Determine the (x, y) coordinate at the center of the cell enclosing the given text.  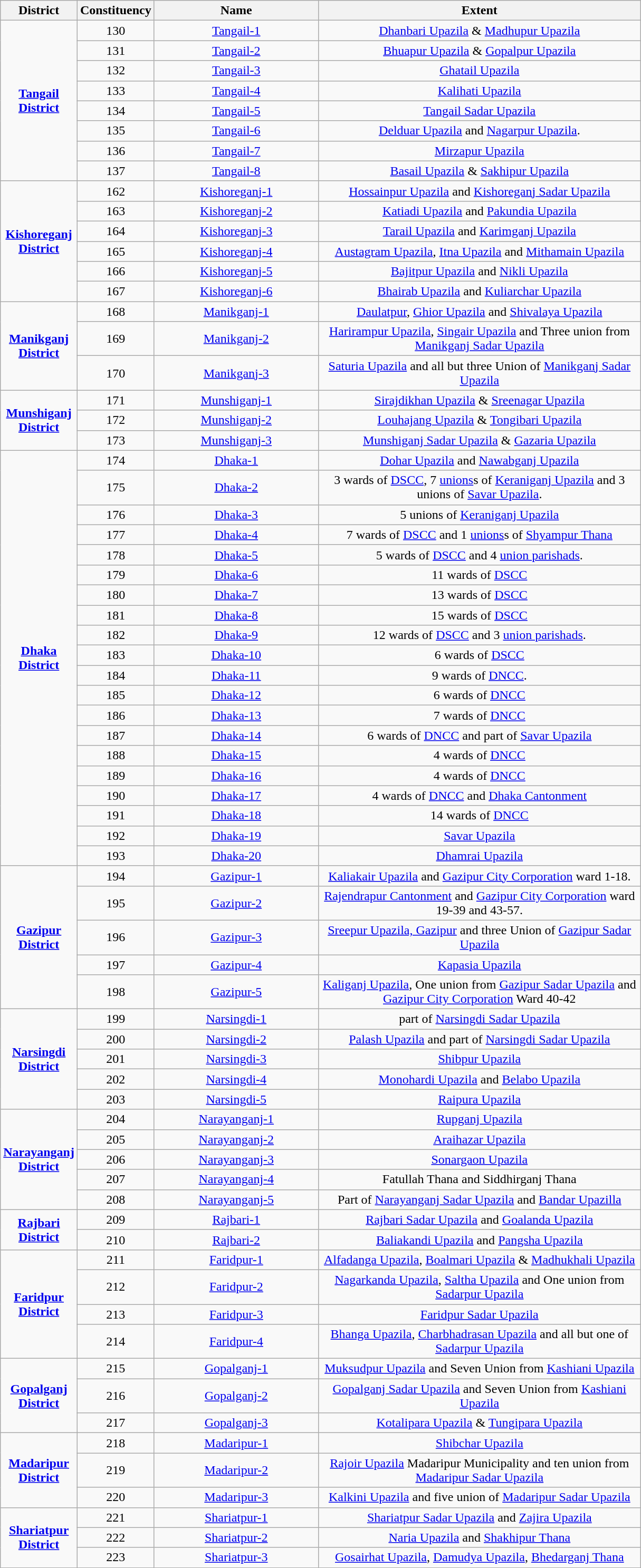
Munshiganj-1 (236, 400)
Gazipur-2 (236, 903)
195 (116, 903)
167 (116, 292)
Tangail-8 (236, 171)
Bhuapur Upazila & Gopalpur Upazila (479, 51)
Madaripur-1 (236, 1443)
Dhaka-20 (236, 856)
Narsingdi-4 (236, 1079)
Madaripur-3 (236, 1497)
12 wards of DSCC and 3 union parishads. (479, 635)
Gazipur-5 (236, 992)
Faridpur-2 (236, 1286)
Madaripur-2 (236, 1470)
7 wards of DNCC (479, 715)
214 (116, 1341)
Nagarkanda Upazila, Saltha Upazila and One union from Sadarpur Upazila (479, 1286)
190 (116, 796)
5 unions of Keraniganj Upazila (479, 515)
Kaliakair Upazila and Gazipur City Corporation ward 1-18. (479, 876)
Bhairab Upazila and Kuliarchar Upazila (479, 292)
186 (116, 715)
15 wards of DSCC (479, 615)
Shariatpur-3 (236, 1557)
4 wards of DNCC and Dhaka Cantonment (479, 796)
Kishoreganj-5 (236, 272)
Dhanbari Upazila & Madhupur Upazila (479, 31)
166 (116, 272)
131 (116, 51)
217 (116, 1423)
Gopalganj-1 (236, 1369)
179 (116, 575)
6 wards of DNCC (479, 695)
202 (116, 1079)
Narayanganj-2 (236, 1139)
Rajbari Sadar Upazila and Goalanda Upazila (479, 1219)
Sonargaon Upazila (479, 1159)
176 (116, 515)
Bhanga Upazila, Charbhadrasan Upazila and all but one of Sadarpur Upazila (479, 1341)
196 (116, 937)
175 (116, 487)
Tangail Sadar Upazila (479, 111)
Tangail-5 (236, 111)
174 (116, 460)
Bajitpur Upazila and Nikli Upazila (479, 272)
Mirzapur Upazila (479, 151)
Dhaka-9 (236, 635)
Basail Upazila & Sakhipur Upazila (479, 171)
Rajendrapur Cantonment and Gazipur City Corporation ward 19-39 and 43-57. (479, 903)
132 (116, 71)
188 (116, 756)
170 (116, 373)
197 (116, 964)
215 (116, 1369)
Rupganj Upazila (479, 1119)
Kalkini Upazila and five union of Madaripur Sadar Upazila (479, 1497)
Savar Upazila (479, 836)
Katiadi Upazila and Pakundia Upazila (479, 211)
Dhaka-13 (236, 715)
Faridpur-3 (236, 1314)
206 (116, 1159)
Sreepur Upazila, Gazipur and three Union of Gazipur Sadar Upazila (479, 937)
Rajbari-2 (236, 1240)
216 (116, 1396)
Rajbari District (39, 1230)
205 (116, 1139)
Munshiganj District (39, 420)
171 (116, 400)
Alfadanga Upazila, Boalmari Upazila & Madhukhali Upazila (479, 1260)
Muksudpur Upazila and Seven Union from Kashiani Upazila (479, 1369)
187 (116, 735)
Tangail-3 (236, 71)
Munshiganj-2 (236, 420)
133 (116, 91)
Dhaka-7 (236, 595)
Gazipur-4 (236, 964)
182 (116, 635)
223 (116, 1557)
Dhaka-1 (236, 460)
Madaripur District (39, 1470)
Tangail-4 (236, 91)
Kishoreganj-2 (236, 211)
Tangail District (39, 101)
Manikganj-3 (236, 373)
Kishoreganj District (39, 241)
Manikganj District (39, 346)
Narsingdi-2 (236, 1039)
Dhaka-14 (236, 735)
Palash Upazila and part of Narsingdi Sadar Upazila (479, 1039)
169 (116, 338)
Kishoreganj-6 (236, 292)
201 (116, 1059)
Gopalganj-3 (236, 1423)
Harirampur Upazila, Singair Upazila and Three union from Manikganj Sadar Upazila (479, 338)
212 (116, 1286)
Dhaka-8 (236, 615)
District (39, 11)
Narayanganj-3 (236, 1159)
194 (116, 876)
Faridpur-4 (236, 1341)
Araihazar Upazila (479, 1139)
200 (116, 1039)
168 (116, 312)
14 wards of DNCC (479, 816)
Louhajang Upazila & Tongibari Upazila (479, 420)
Shariatpur-2 (236, 1537)
Dhaka-17 (236, 796)
Hossainpur Upazila and Kishoreganj Sadar Upazila (479, 191)
198 (116, 992)
Shariatpur District (39, 1537)
220 (116, 1497)
Tarail Upazila and Karimganj Upazila (479, 231)
222 (116, 1537)
221 (116, 1517)
11 wards of DSCC (479, 575)
193 (116, 856)
Kishoreganj-3 (236, 231)
210 (116, 1240)
209 (116, 1219)
180 (116, 595)
135 (116, 131)
Name (236, 11)
204 (116, 1119)
164 (116, 231)
172 (116, 420)
Shariatpur-1 (236, 1517)
Dhamrai Upazila (479, 856)
part of Narsingdi Sadar Upazila (479, 1019)
163 (116, 211)
Delduar Upazila and Nagarpur Upazila. (479, 131)
Rajoir Upazila Madaripur Municipality and ten union from Madaripur Sadar Upazila (479, 1470)
Dhaka-10 (236, 655)
Kalihati Upazila (479, 91)
7 wards of DSCC and 1 unionss of Shyampur Thana (479, 535)
Narsingdi District (39, 1059)
Daulatpur, Ghior Upazila and Shivalaya Upazila (479, 312)
213 (116, 1314)
178 (116, 555)
Austagram Upazila, Itna Upazila and Mithamain Upazila (479, 251)
Manikganj-1 (236, 312)
Faridpur Sadar Upazila (479, 1314)
5 wards of DSCC and 4 union parishads. (479, 555)
Dhaka-6 (236, 575)
Dhaka-15 (236, 756)
Gazipur-3 (236, 937)
Dhaka-19 (236, 836)
208 (116, 1199)
Extent (479, 11)
Shibchar Upazila (479, 1443)
Saturia Upazila and all but three Union of Manikganj Sadar Upazila (479, 373)
Naria Upazila and Shakhipur Thana (479, 1537)
Manikganj-2 (236, 338)
Tangail-6 (236, 131)
Dhaka-16 (236, 776)
207 (116, 1179)
Rajbari-1 (236, 1219)
Baliakandi Upazila and Pangsha Upazila (479, 1240)
Narayanganj-4 (236, 1179)
13 wards of DSCC (479, 595)
Dhaka-2 (236, 487)
Sirajdikhan Upazila & Sreenagar Upazila (479, 400)
Kotalipara Upazila & Tungipara Upazila (479, 1423)
Kishoreganj-4 (236, 251)
Kishoreganj-1 (236, 191)
134 (116, 111)
191 (116, 816)
6 wards of DSCC (479, 655)
162 (116, 191)
Dohar Upazila and Nawabganj Upazila (479, 460)
Raipura Upazila (479, 1099)
9 wards of DNCC. (479, 675)
Ghatail Upazila (479, 71)
Fatullah Thana and Siddhirganj Thana (479, 1179)
165 (116, 251)
181 (116, 615)
Gopalganj District (39, 1396)
219 (116, 1470)
130 (116, 31)
Dhaka-4 (236, 535)
184 (116, 675)
Gopalganj Sadar Upazila and Seven Union from Kashiani Upazila (479, 1396)
199 (116, 1019)
Dhaka-11 (236, 675)
Munshiganj Sadar Upazila & Gazaria Upazila (479, 440)
Constituency (116, 11)
Gazipur District (39, 937)
Dhaka-3 (236, 515)
Dhaka-18 (236, 816)
211 (116, 1260)
Tangail-2 (236, 51)
Gazipur-1 (236, 876)
Gopalganj-2 (236, 1396)
Gosairhat Upazila, Damudya Upazila, Bhedarganj Thana (479, 1557)
Tangail-1 (236, 31)
Shibpur Upazila (479, 1059)
173 (116, 440)
177 (116, 535)
Narsingdi-1 (236, 1019)
203 (116, 1099)
Shariatpur Sadar Upazila and Zajira Upazila (479, 1517)
Dhaka-5 (236, 555)
218 (116, 1443)
6 wards of DNCC and part of Savar Upazila (479, 735)
137 (116, 171)
185 (116, 695)
Dhaka District (39, 658)
Narayanganj-1 (236, 1119)
Narsingdi-5 (236, 1099)
Dhaka-12 (236, 695)
3 wards of DSCC, 7 unionss of Keraniganj Upazila and 3 unions of Savar Upazila. (479, 487)
192 (116, 836)
Narayanganj District (39, 1159)
Munshiganj-3 (236, 440)
183 (116, 655)
136 (116, 151)
Narsingdi-3 (236, 1059)
Tangail-7 (236, 151)
Faridpur-1 (236, 1260)
Part of Narayanganj Sadar Upazila and Bandar Upazilla (479, 1199)
Monohardi Upazila and Belabo Upazila (479, 1079)
189 (116, 776)
Narayanganj-5 (236, 1199)
Faridpur District (39, 1304)
Kapasia Upazila (479, 964)
Kaliganj Upazila, One union from Gazipur Sadar Upazila and Gazipur City Corporation Ward 40-42 (479, 992)
